For the text-containing cell, return its midpoint in [x, y] coordinate format. 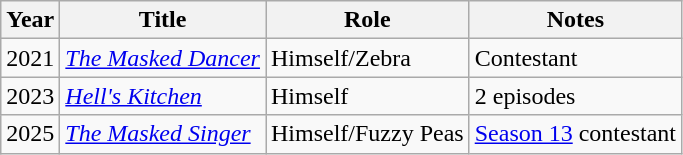
Role [368, 20]
Title [163, 20]
Hell's Kitchen [163, 96]
Year [30, 20]
The Masked Dancer [163, 58]
Notes [575, 20]
2025 [30, 134]
Season 13 contestant [575, 134]
Himself/Zebra [368, 58]
Himself/Fuzzy Peas [368, 134]
2021 [30, 58]
Himself [368, 96]
Contestant [575, 58]
2 episodes [575, 96]
2023 [30, 96]
The Masked Singer [163, 134]
